Search for the cell housing the specified text and yield its [x, y] center coordinate. 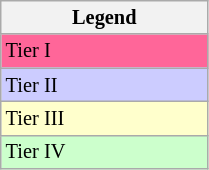
Tier I [104, 51]
Tier II [104, 85]
Legend [104, 17]
Tier III [104, 118]
Tier IV [104, 152]
